Scan for the cell matching the given text and deliver its (x, y) coordinate at center. 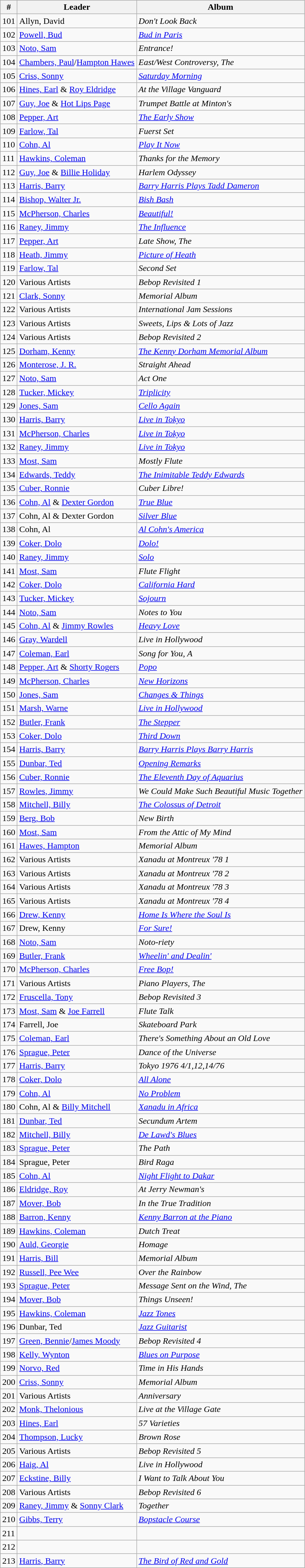
146 (9, 640)
158 (9, 804)
Raney, Jimmy & Sonny Clark (77, 1506)
New Horizons (220, 681)
105 (9, 76)
103 (9, 48)
138 (9, 530)
212 (9, 1547)
Dance of the Universe (220, 1052)
Bebop Revisited 6 (220, 1492)
De Lawd's Blues (220, 1135)
109 (9, 131)
Bebop Revisited 1 (220, 282)
Guy, Joe & Hot Lips Page (77, 103)
Tokyo 1976 4/1,12,14/76 (220, 1066)
Triplicity (220, 392)
Marsh, Warne (77, 708)
# (9, 7)
196 (9, 1327)
The Early Show (220, 117)
Piano Players, The (220, 983)
187 (9, 1203)
117 (9, 241)
159 (9, 818)
Thanks for the Memory (220, 158)
156 (9, 777)
We Could Make Such Beautiful Music Together (220, 791)
Auld, Georgie (77, 1244)
Beautiful! (220, 213)
106 (9, 90)
139 (9, 543)
157 (9, 791)
57 Varieties (220, 1423)
Russell, Pee Wee (77, 1272)
104 (9, 62)
198 (9, 1355)
At Jerry Newman's (220, 1189)
Xanadu at Montreux '78 2 (220, 873)
Berg, Bob (77, 818)
Blues on Purpose (220, 1355)
Heath, Jimmy (77, 255)
168 (9, 942)
183 (9, 1148)
Hines, Earl & Roy Eldridge (77, 90)
Homage (220, 1244)
Song for You, A (220, 653)
In the True Tradition (220, 1203)
143 (9, 598)
206 (9, 1464)
112 (9, 172)
186 (9, 1189)
Fuerst Set (220, 131)
Eckstine, Billy (77, 1478)
145 (9, 626)
Flute Talk (220, 1011)
Xanadu at Montreux '78 3 (220, 887)
Time in His Hands (220, 1368)
172 (9, 997)
204 (9, 1437)
163 (9, 873)
208 (9, 1492)
137 (9, 516)
Album (220, 7)
Leader (77, 7)
189 (9, 1231)
108 (9, 117)
Gray, Wardell (77, 640)
Haig, Al (77, 1464)
176 (9, 1052)
111 (9, 158)
153 (9, 736)
179 (9, 1093)
The Inimitable Teddy Edwards (220, 475)
Bebop Revisited 4 (220, 1341)
Don't Look Back (220, 21)
Live at the Village Gate (220, 1409)
128 (9, 392)
127 (9, 378)
Cohn, Al & Jimmy Rowles (77, 626)
Second Set (220, 268)
121 (9, 296)
Harlem Odyssey (220, 172)
Clark, Sonny (77, 296)
Xanadu at Montreux '78 4 (220, 901)
Night Flight to Dakar (220, 1176)
International Jam Sessions (220, 310)
Al Cohn's America (220, 530)
Sweets, Lips & Lots of Jazz (220, 323)
Jazz Tones (220, 1313)
Over the Rainbow (220, 1272)
Popo (220, 667)
150 (9, 695)
115 (9, 213)
213 (9, 1561)
Edwards, Teddy (77, 475)
151 (9, 708)
136 (9, 502)
144 (9, 612)
No Problem (220, 1093)
102 (9, 35)
Play It Now (220, 144)
Fruscella, Tony (77, 997)
Hines, Earl (77, 1423)
197 (9, 1341)
Home Is Where the Soul Is (220, 915)
162 (9, 860)
Norvo, Red (77, 1368)
Barry Harris Plays Tadd Dameron (220, 186)
155 (9, 763)
Bebop Revisited 3 (220, 997)
169 (9, 956)
133 (9, 461)
191 (9, 1258)
188 (9, 1217)
Barry Harris Plays Barry Harris (220, 750)
Most, Sam & Joe Farrell (77, 1011)
Bird Raga (220, 1162)
113 (9, 186)
149 (9, 681)
209 (9, 1506)
Things Unseen! (220, 1300)
Rowles, Jimmy (77, 791)
Third Down (220, 736)
205 (9, 1451)
Trumpet Battle at Minton's (220, 103)
Picture of Heath (220, 255)
129 (9, 406)
Silver Blue (220, 516)
Cohn, Al & Billy Mitchell (77, 1107)
The Path (220, 1148)
Entrance! (220, 48)
178 (9, 1080)
Cuber Libre! (220, 488)
140 (9, 557)
160 (9, 832)
147 (9, 653)
Harris, Bill (77, 1258)
The Kenny Dorham Memorial Album (220, 351)
207 (9, 1478)
Anniversary (220, 1396)
Bishop, Walter Jr. (77, 200)
Act One (220, 378)
Brown Rose (220, 1437)
166 (9, 915)
193 (9, 1286)
185 (9, 1176)
Powell, Bud (77, 35)
Message Sent on the Wind, The (220, 1286)
122 (9, 310)
173 (9, 1011)
There's Something About an Old Love (220, 1038)
New Birth (220, 818)
194 (9, 1300)
Late Show, The (220, 241)
199 (9, 1368)
123 (9, 323)
Notes to You (220, 612)
211 (9, 1533)
The Bird of Red and Gold (220, 1561)
Dutch Treat (220, 1231)
Allyn, David (77, 21)
Chambers, Paul/Hampton Hawes (77, 62)
Flute Flight (220, 571)
192 (9, 1272)
Heavy Love (220, 626)
107 (9, 103)
Straight Ahead (220, 364)
For Sure! (220, 928)
Gibbs, Terry (77, 1520)
116 (9, 227)
202 (9, 1409)
Bopstacle Course (220, 1520)
The Eleventh Day of Aquarius (220, 777)
Eldridge, Roy (77, 1189)
I Want to Talk About You (220, 1478)
134 (9, 475)
Xanadu at Montreux '78 1 (220, 860)
Free Bop! (220, 969)
Farrell, Joe (77, 1024)
141 (9, 571)
142 (9, 584)
101 (9, 21)
148 (9, 667)
Dolo! (220, 543)
Wheelin' and Dealin' (220, 956)
180 (9, 1107)
161 (9, 846)
164 (9, 887)
Opening Remarks (220, 763)
Kelly, Wynton (77, 1355)
184 (9, 1162)
130 (9, 420)
195 (9, 1313)
Sojourn (220, 598)
Mostly Flute (220, 461)
182 (9, 1135)
152 (9, 722)
Jazz Guitarist (220, 1327)
131 (9, 433)
Monterose, J. R. (77, 364)
201 (9, 1396)
Thompson, Lucky (77, 1437)
The Stepper (220, 722)
200 (9, 1382)
119 (9, 268)
Green, Bennie/James Moody (77, 1341)
118 (9, 255)
At the Village Vanguard (220, 90)
Dorham, Kenny (77, 351)
Barron, Kenny (77, 1217)
Hawes, Hampton (77, 846)
From the Attic of My Mind (220, 832)
175 (9, 1038)
165 (9, 901)
110 (9, 144)
Xanadu in Africa (220, 1107)
171 (9, 983)
Bebop Revisited 5 (220, 1451)
East/West Controversy, The (220, 62)
190 (9, 1244)
California Hard (220, 584)
154 (9, 750)
120 (9, 282)
181 (9, 1121)
Bish Bash (220, 200)
Noto-riety (220, 942)
Solo (220, 557)
Monk, Thelonious (77, 1409)
The Influence (220, 227)
125 (9, 351)
135 (9, 488)
Skateboard Park (220, 1024)
Changes & Things (220, 695)
167 (9, 928)
Together (220, 1506)
Secundum Artem (220, 1121)
The Colossus of Detroit (220, 804)
177 (9, 1066)
174 (9, 1024)
170 (9, 969)
Cello Again (220, 406)
Bebop Revisited 2 (220, 337)
126 (9, 364)
Pepper, Art & Shorty Rogers (77, 667)
All Alone (220, 1080)
132 (9, 447)
Saturday Morning (220, 76)
True Blue (220, 502)
Kenny Barron at the Piano (220, 1217)
210 (9, 1520)
Guy, Joe & Billie Holiday (77, 172)
114 (9, 200)
203 (9, 1423)
Bud in Paris (220, 35)
124 (9, 337)
